Return (x, y) of the center of cell containing provided text 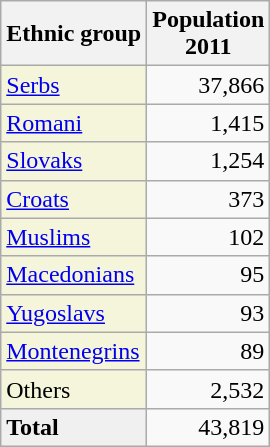
89 (208, 351)
Macedonians (74, 275)
Yugoslavs (74, 313)
Serbs (74, 85)
373 (208, 199)
Others (74, 389)
43,819 (208, 427)
Muslims (74, 237)
2,532 (208, 389)
1,415 (208, 123)
Montenegrins (74, 351)
Ethnic group (74, 34)
93 (208, 313)
Slovaks (74, 161)
Croats (74, 199)
102 (208, 237)
37,866 (208, 85)
Population2011 (208, 34)
Total (74, 427)
Romani (74, 123)
95 (208, 275)
1,254 (208, 161)
